Search for the cell housing the specified text and yield its [X, Y] center coordinate. 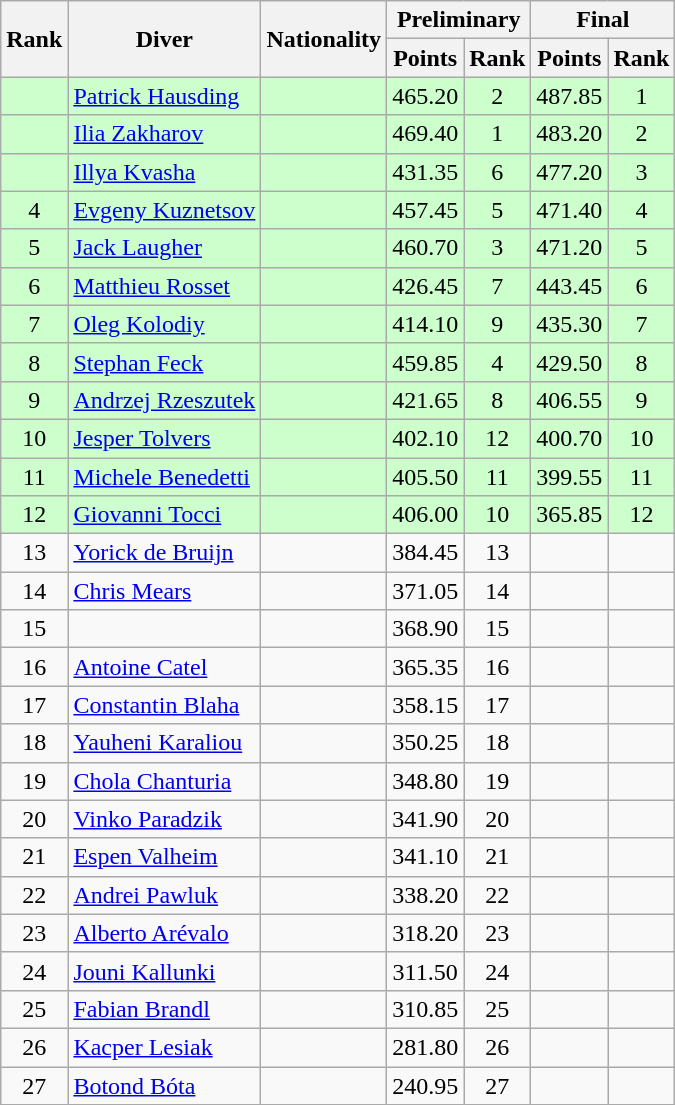
365.85 [570, 515]
318.20 [426, 933]
Alberto Arévalo [164, 933]
Illya Kvasha [164, 172]
384.45 [426, 553]
429.50 [570, 362]
Jack Laugher [164, 248]
Jouni Kallunki [164, 971]
310.85 [426, 1009]
358.15 [426, 705]
341.10 [426, 857]
421.65 [426, 400]
Yorick de Bruijn [164, 553]
443.45 [570, 286]
414.10 [426, 324]
Chola Chanturia [164, 781]
Ilia Zakharov [164, 134]
402.10 [426, 438]
435.30 [570, 324]
477.20 [570, 172]
426.45 [426, 286]
Matthieu Rosset [164, 286]
406.55 [570, 400]
281.80 [426, 1047]
Oleg Kolodiy [164, 324]
Michele Benedetti [164, 477]
348.80 [426, 781]
Stephan Feck [164, 362]
Evgeny Kuznetsov [164, 210]
341.90 [426, 819]
460.70 [426, 248]
400.70 [570, 438]
Kacper Lesiak [164, 1047]
Patrick Hausding [164, 96]
471.40 [570, 210]
311.50 [426, 971]
465.20 [426, 96]
Giovanni Tocci [164, 515]
399.55 [570, 477]
Constantin Blaha [164, 705]
Andrzej Rzeszutek [164, 400]
350.25 [426, 743]
365.35 [426, 667]
240.95 [426, 1085]
483.20 [570, 134]
Final [603, 20]
406.00 [426, 515]
Chris Mears [164, 591]
371.05 [426, 591]
Botond Bóta [164, 1085]
368.90 [426, 629]
Nationality [324, 39]
Jesper Tolvers [164, 438]
Yauheni Karaliou [164, 743]
457.45 [426, 210]
431.35 [426, 172]
Preliminary [459, 20]
405.50 [426, 477]
Andrei Pawluk [164, 895]
Vinko Paradzik [164, 819]
Diver [164, 39]
Espen Valheim [164, 857]
469.40 [426, 134]
Antoine Catel [164, 667]
487.85 [570, 96]
Fabian Brandl [164, 1009]
471.20 [570, 248]
459.85 [426, 362]
338.20 [426, 895]
